Locate the cell with the specified text and output its [x, y] center coordinate. 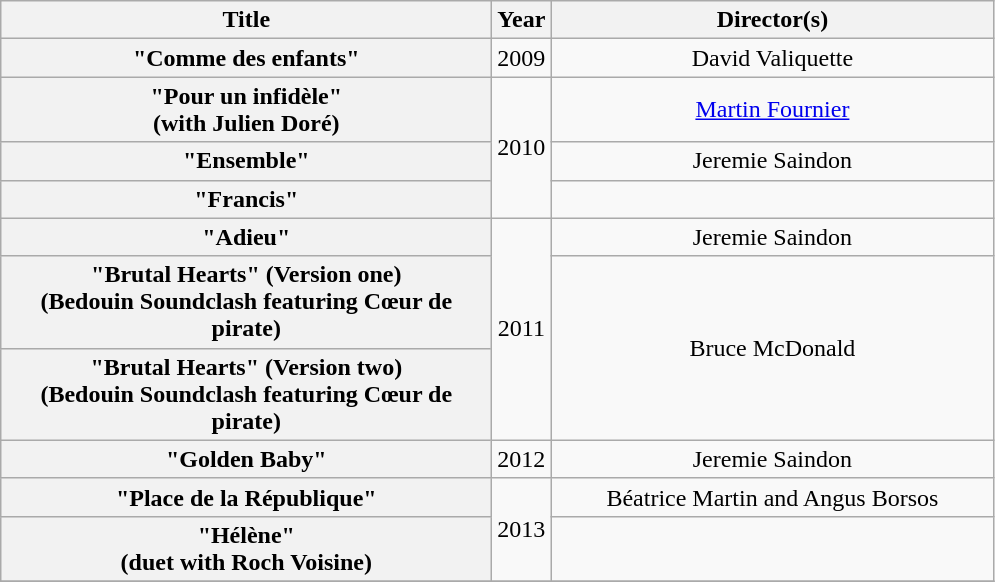
David Valiquette [772, 58]
Director(s) [772, 20]
Title [246, 20]
"Hélène"(duet with Roch Voisine) [246, 548]
"Comme des enfants" [246, 58]
2009 [522, 58]
2012 [522, 459]
2011 [522, 329]
"Brutal Hearts" (Version one)(Bedouin Soundclash featuring Cœur de pirate) [246, 302]
2010 [522, 148]
Bruce McDonald [772, 348]
"Brutal Hearts" (Version two)(Bedouin Soundclash featuring Cœur de pirate) [246, 394]
"Adieu" [246, 237]
"Francis" [246, 199]
2013 [522, 530]
"Place de la République" [246, 497]
"Ensemble" [246, 161]
"Pour un infidèle"(with Julien Doré) [246, 110]
"Golden Baby" [246, 459]
Martin Fournier [772, 110]
Year [522, 20]
Béatrice Martin and Angus Borsos [772, 497]
